Pinpoint the cell where the given text exists, returning its (x, y) midpoint coordinate. 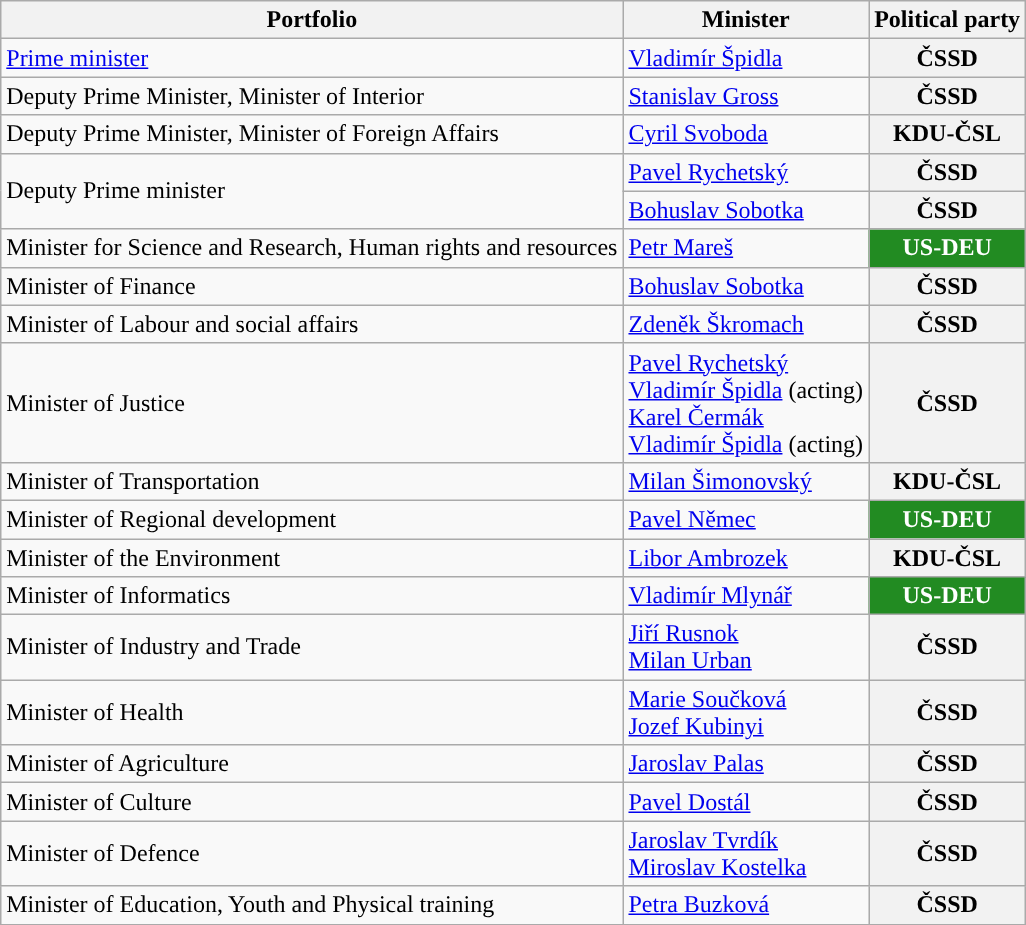
Minister of Informatics (312, 596)
Pavel Rychetský (746, 172)
Marie SoučkováJozef Kubinyi (746, 712)
Jaroslav TvrdíkMiroslav Kostelka (746, 854)
Minister of the Environment (312, 557)
Minister of Transportation (312, 481)
Vladimír Špidla (746, 58)
Minister of Industry and Trade (312, 648)
Milan Šimonovský (746, 481)
Cyril Svoboda (746, 134)
Portfolio (312, 20)
Minister for Science and Research, Human rights and resources (312, 248)
Minister of Agriculture (312, 764)
Political party (948, 20)
Minister of Health (312, 712)
Minister of Defence (312, 854)
Minister of Finance (312, 286)
Vladimír Mlynář (746, 596)
Deputy Prime Minister, Minister of Interior (312, 96)
Jiří RusnokMilan Urban (746, 648)
Minister of Education, Youth and Physical training (312, 905)
Minister of Justice (312, 402)
Stanislav Gross (746, 96)
Libor Ambrozek (746, 557)
Deputy Prime minister (312, 191)
Jaroslav Palas (746, 764)
Deputy Prime Minister, Minister of Foreign Affairs (312, 134)
Minister of Regional development (312, 519)
Petr Mareš (746, 248)
Pavel Němec (746, 519)
Zdeněk Škromach (746, 324)
Minister of Labour and social affairs (312, 324)
Minister (746, 20)
Petra Buzková (746, 905)
Prime minister (312, 58)
Minister of Culture (312, 802)
Pavel Dostál (746, 802)
Pavel RychetskýVladimír Špidla (acting)Karel ČermákVladimír Špidla (acting) (746, 402)
